Return the [X, Y] coordinate for the center point of the cell that contains the specified text.  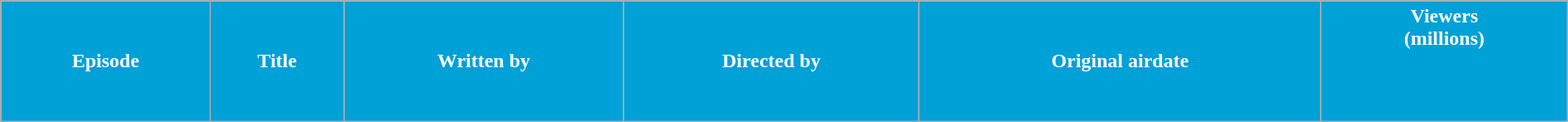
Title [278, 61]
Original airdate [1120, 61]
Directed by [771, 61]
Viewers(millions) [1444, 61]
Episode [106, 61]
Written by [485, 61]
